Extract the (x, y) coordinate from the center of the cell holding the provided text.  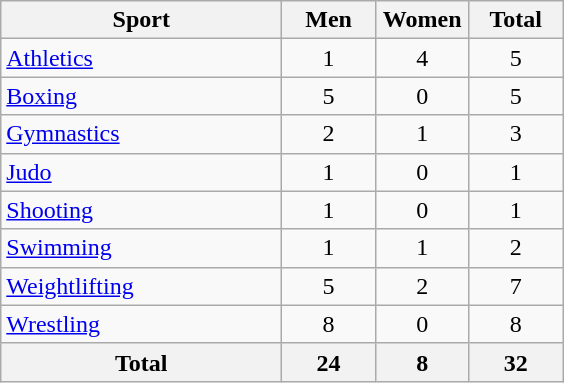
Weightlifting (142, 286)
Men (329, 20)
Athletics (142, 58)
3 (516, 134)
4 (422, 58)
32 (516, 362)
Boxing (142, 96)
7 (516, 286)
Swimming (142, 248)
24 (329, 362)
Wrestling (142, 324)
Judo (142, 172)
Shooting (142, 210)
Women (422, 20)
Gymnastics (142, 134)
Sport (142, 20)
